For the text-containing cell, return its midpoint in (x, y) coordinate format. 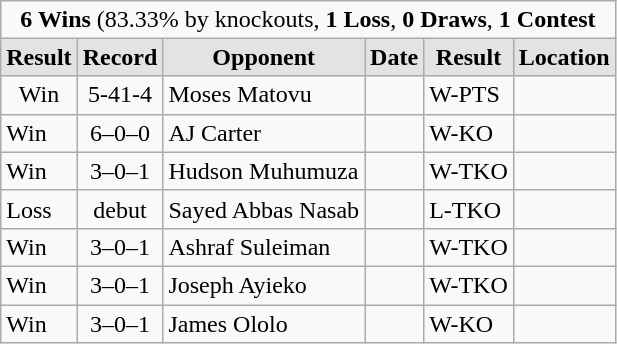
Record (120, 58)
6–0–0 (120, 133)
5-41-4 (120, 95)
Opponent (264, 58)
Loss (39, 209)
Date (394, 58)
Joseph Ayieko (264, 285)
6 Wins (83.33% by knockouts, 1 Loss, 0 Draws, 1 Contest (308, 20)
AJ Carter (264, 133)
James Ololo (264, 323)
Moses Matovu (264, 95)
Sayed Abbas Nasab (264, 209)
Location (564, 58)
W-PTS (469, 95)
debut (120, 209)
Hudson Muhumuza (264, 171)
Ashraf Suleiman (264, 247)
L-TKO (469, 209)
